Return the [x, y] coordinate for the center point of the cell that contains the specified text.  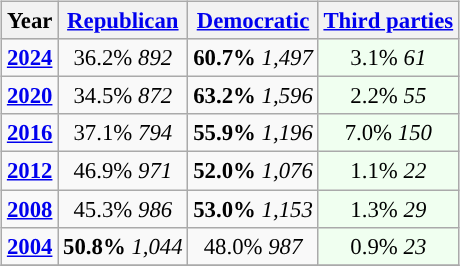
52.0% 1,076 [253, 171]
60.7% 1,497 [253, 58]
2020 [30, 96]
3.1% 61 [388, 58]
63.2% 1,596 [253, 96]
55.9% 1,196 [253, 133]
45.3% 986 [123, 209]
2004 [30, 246]
Third parties [388, 21]
34.5% 872 [123, 96]
2.2% 55 [388, 96]
36.2% 892 [123, 58]
37.1% 794 [123, 133]
2012 [30, 171]
Year [30, 21]
2016 [30, 133]
50.8% 1,044 [123, 246]
Democratic [253, 21]
1.1% 22 [388, 171]
1.3% 29 [388, 209]
53.0% 1,153 [253, 209]
2008 [30, 209]
0.9% 23 [388, 246]
46.9% 971 [123, 171]
48.0% 987 [253, 246]
Republican [123, 21]
2024 [30, 58]
7.0% 150 [388, 133]
